Find where the given text appears and provide that cell's center as (X, Y) coordinate. 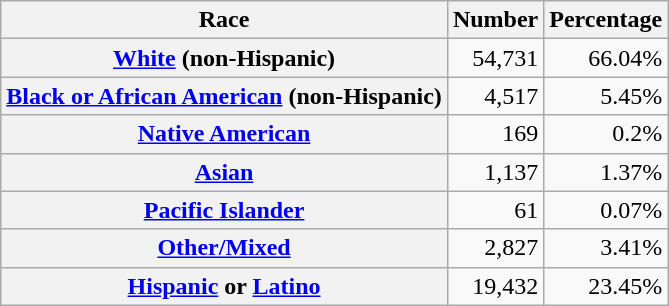
Native American (224, 134)
61 (495, 210)
1,137 (495, 172)
66.04% (606, 58)
Asian (224, 172)
169 (495, 134)
Number (495, 20)
Pacific Islander (224, 210)
White (non-Hispanic) (224, 58)
4,517 (495, 96)
19,432 (495, 286)
2,827 (495, 248)
Black or African American (non-Hispanic) (224, 96)
Other/Mixed (224, 248)
0.2% (606, 134)
0.07% (606, 210)
5.45% (606, 96)
Race (224, 20)
Hispanic or Latino (224, 286)
54,731 (495, 58)
23.45% (606, 286)
Percentage (606, 20)
1.37% (606, 172)
3.41% (606, 248)
